Extract the (x, y) coordinate from the center of the cell holding the provided text.  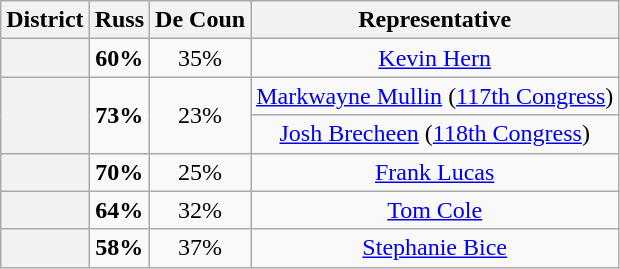
Tom Cole (435, 210)
64% (119, 210)
35% (200, 58)
37% (200, 248)
70% (119, 172)
Josh Brecheen (118th Congress) (435, 134)
58% (119, 248)
32% (200, 210)
Markwayne Mullin (117th Congress) (435, 96)
23% (200, 115)
Kevin Hern (435, 58)
De Coun (200, 20)
Stephanie Bice (435, 248)
Russ (119, 20)
Representative (435, 20)
Frank Lucas (435, 172)
60% (119, 58)
73% (119, 115)
25% (200, 172)
District (45, 20)
